Identify which cell holds the provided text, then report its [x, y] central coordinate. 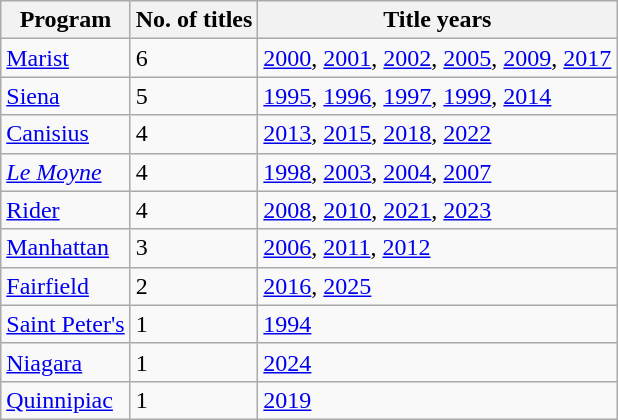
2000, 2001, 2002, 2005, 2009, 2017 [438, 58]
Niagara [66, 362]
Title years [438, 20]
2016, 2025 [438, 286]
2019 [438, 400]
Canisius [66, 134]
6 [194, 58]
2024 [438, 362]
1994 [438, 324]
Manhattan [66, 248]
2006, 2011, 2012 [438, 248]
2013, 2015, 2018, 2022 [438, 134]
Siena [66, 96]
1995, 1996, 1997, 1999, 2014 [438, 96]
Le Moyne [66, 172]
1998, 2003, 2004, 2007 [438, 172]
Marist [66, 58]
Saint Peter's [66, 324]
Fairfield [66, 286]
3 [194, 248]
Program [66, 20]
5 [194, 96]
2008, 2010, 2021, 2023 [438, 210]
2 [194, 286]
Rider [66, 210]
No. of titles [194, 20]
Quinnipiac [66, 400]
